Determine the (x, y) coordinate at the center of the cell enclosing the given text.  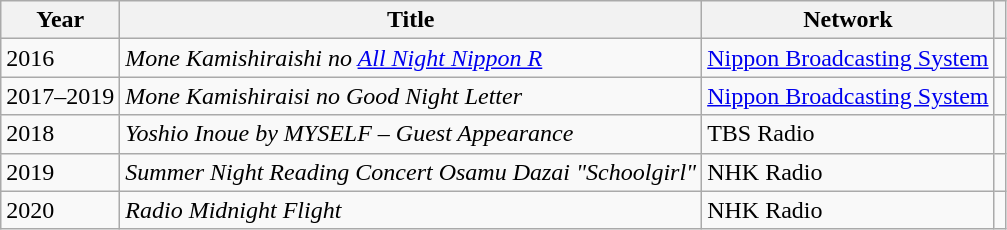
Mone Kamishiraishi no All Night Nippon R (411, 58)
Yoshio Inoue by MYSELF – Guest Appearance (411, 134)
Year (60, 20)
2017–2019 (60, 96)
Radio Midnight Flight (411, 210)
Mone Kamishiraisi no Good Night Letter (411, 96)
2019 (60, 172)
2020 (60, 210)
Summer Night Reading Concert Osamu Dazai "Schoolgirl" (411, 172)
TBS Radio (848, 134)
2018 (60, 134)
Title (411, 20)
2016 (60, 58)
Network (848, 20)
